Locate the cell with the specified text and output its [x, y] center coordinate. 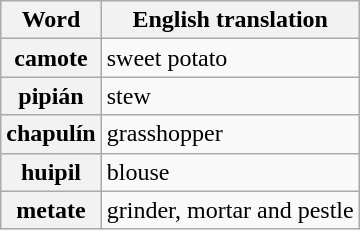
grinder, mortar and pestle [230, 210]
chapulín [51, 134]
sweet potato [230, 58]
grasshopper [230, 134]
English translation [230, 20]
camote [51, 58]
huipil [51, 172]
stew [230, 96]
Word [51, 20]
blouse [230, 172]
metate [51, 210]
pipián [51, 96]
